Return the [X, Y] coordinate for the center point of the cell that contains the specified text.  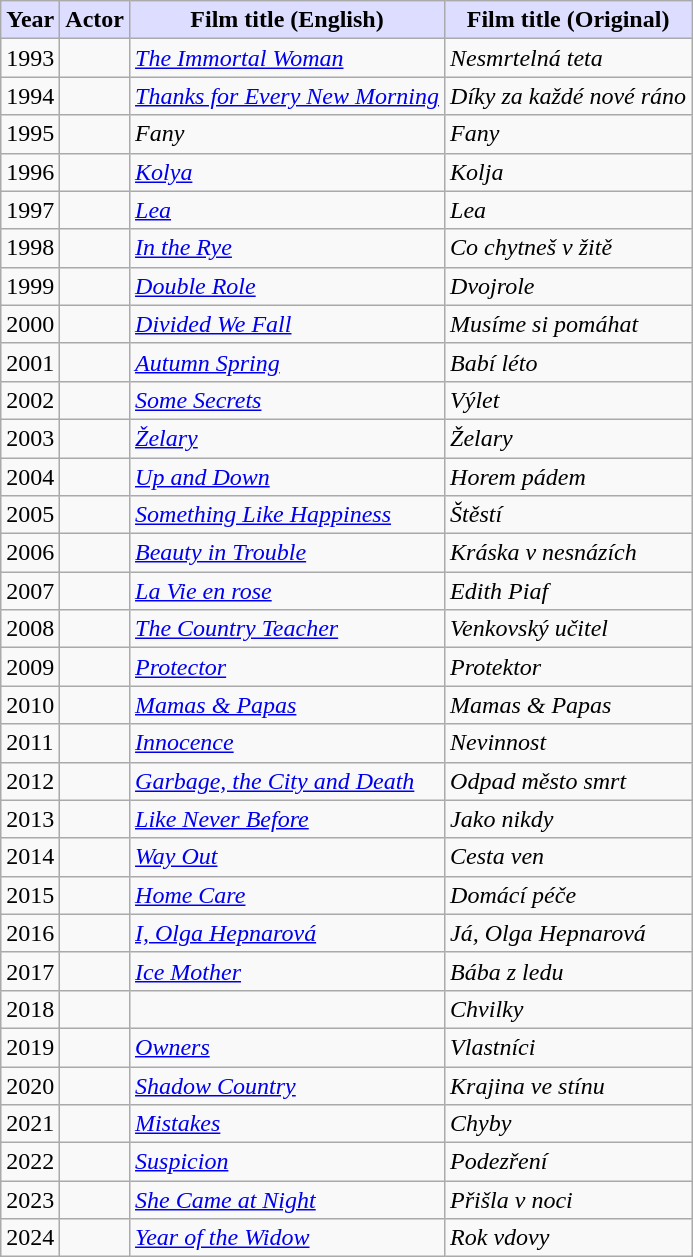
1998 [30, 248]
Double Role [288, 286]
Innocence [288, 743]
2022 [30, 1162]
Shadow Country [288, 1085]
In the Rye [288, 248]
Like Never Before [288, 819]
2007 [30, 591]
Krajina ve stínu [568, 1085]
2013 [30, 819]
Year [30, 20]
The Country Teacher [288, 629]
2018 [30, 1009]
I, Olga Hepnarová [288, 933]
2019 [30, 1047]
Díky za každé nové ráno [568, 96]
2003 [30, 438]
Podezření [568, 1162]
Some Secrets [288, 400]
Film title (English) [288, 20]
Year of the Widow [288, 1238]
Thanks for Every New Morning [288, 96]
Přišla v noci [568, 1200]
Suspicion [288, 1162]
2012 [30, 781]
2017 [30, 971]
2002 [30, 400]
Štěstí [568, 515]
2001 [30, 362]
Chyby [568, 1124]
Beauty in Trouble [288, 553]
Výlet [568, 400]
Jako nikdy [568, 819]
Protector [288, 667]
Edith Piaf [568, 591]
2005 [30, 515]
Kolya [288, 172]
Rok vdovy [568, 1238]
Nevinnost [568, 743]
Home Care [288, 895]
2000 [30, 324]
1995 [30, 134]
Nesmrtelná teta [568, 58]
Film title (Original) [568, 20]
2024 [30, 1238]
Dvojrole [568, 286]
2023 [30, 1200]
1994 [30, 96]
Co chytneš v žitě [568, 248]
Mistakes [288, 1124]
1993 [30, 58]
2020 [30, 1085]
La Vie en rose [288, 591]
The Immortal Woman [288, 58]
2010 [30, 705]
Autumn Spring [288, 362]
Horem pádem [568, 477]
2009 [30, 667]
Owners [288, 1047]
Protektor [568, 667]
Bába z ledu [568, 971]
2016 [30, 933]
She Came at Night [288, 1200]
1999 [30, 286]
Já, Olga Hepnarová [568, 933]
Something Like Happiness [288, 515]
Babí léto [568, 362]
Way Out [288, 857]
1996 [30, 172]
Odpad město smrt [568, 781]
Musíme si pomáhat [568, 324]
Kráska v nesnázích [568, 553]
2011 [30, 743]
Divided We Fall [288, 324]
Actor [95, 20]
2004 [30, 477]
Domácí péče [568, 895]
Garbage, the City and Death [288, 781]
1997 [30, 210]
2014 [30, 857]
Up and Down [288, 477]
Vlastníci [568, 1047]
Kolja [568, 172]
2021 [30, 1124]
Venkovský učitel [568, 629]
2015 [30, 895]
2006 [30, 553]
Ice Mother [288, 971]
2008 [30, 629]
Cesta ven [568, 857]
Chvilky [568, 1009]
